Find where the given text appears and provide that cell's center as (x, y) coordinate. 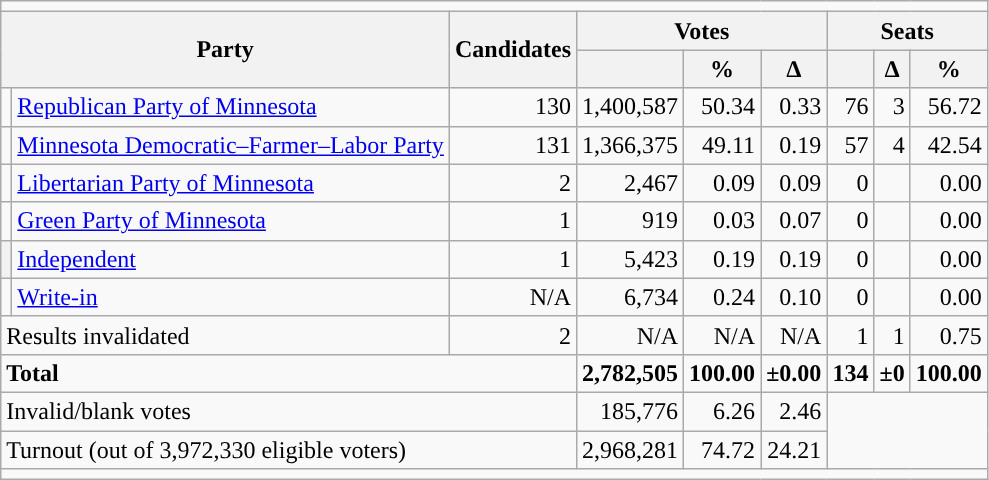
4 (892, 145)
0.03 (722, 221)
Votes (702, 31)
Green Party of Minnesota (231, 221)
±0 (892, 373)
Total (289, 373)
2.46 (794, 411)
2,782,505 (630, 373)
1,400,587 (630, 107)
56.72 (948, 107)
Invalid/blank votes (289, 411)
±0.00 (794, 373)
24.21 (794, 449)
Seats (907, 31)
0.75 (948, 335)
185,776 (630, 411)
76 (850, 107)
Results invalidated (226, 335)
2,467 (630, 183)
49.11 (722, 145)
5,423 (630, 259)
3 (892, 107)
57 (850, 145)
Turnout (out of 3,972,330 eligible voters) (289, 449)
130 (512, 107)
Party (226, 50)
Republican Party of Minnesota (231, 107)
6,734 (630, 297)
50.34 (722, 107)
42.54 (948, 145)
0.07 (794, 221)
0.10 (794, 297)
Write-in (231, 297)
919 (630, 221)
131 (512, 145)
Libertarian Party of Minnesota (231, 183)
0.24 (722, 297)
6.26 (722, 411)
134 (850, 373)
Candidates (512, 50)
Minnesota Democratic–Farmer–Labor Party (231, 145)
1,366,375 (630, 145)
74.72 (722, 449)
2,968,281 (630, 449)
Independent (231, 259)
0.33 (794, 107)
